Pinpoint the cell where the given text exists, returning its (x, y) midpoint coordinate. 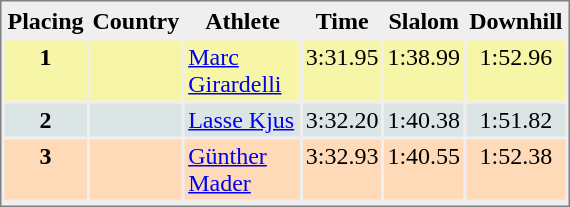
1:40.55 (424, 170)
1:40.38 (424, 120)
1 (45, 70)
Time (342, 20)
1:38.99 (424, 70)
1:52.96 (516, 70)
Marc Girardelli (242, 70)
3 (45, 170)
Slalom (424, 20)
Günther Mader (242, 170)
Placing (45, 20)
1:52.38 (516, 170)
Downhill (516, 20)
1:51.82 (516, 120)
2 (45, 120)
3:32.20 (342, 120)
Athlete (242, 20)
3:32.93 (342, 170)
Lasse Kjus (242, 120)
3:31.95 (342, 70)
Country (136, 20)
